From the cell containing the given text, extract its center point as (x, y) coordinate. 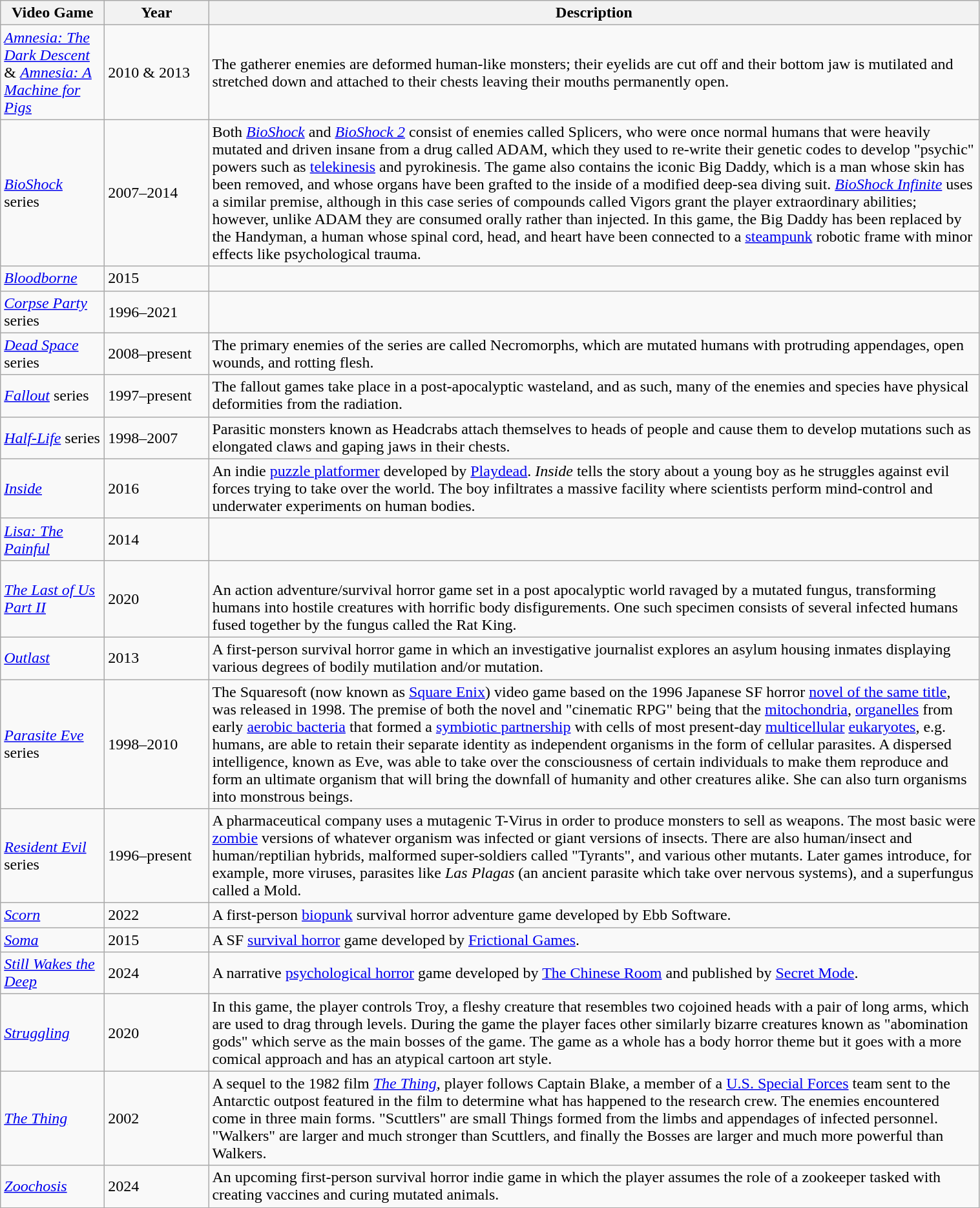
Dead Space series (53, 354)
Struggling (53, 1032)
BioShock series (53, 193)
Year (156, 13)
Fallout series (53, 395)
Half-Life series (53, 438)
Zoochosis (53, 1186)
Soma (53, 940)
2010 & 2013 (156, 72)
Resident Evil series (53, 856)
Bloodborne (53, 278)
2014 (156, 539)
2008–present (156, 354)
2002 (156, 1118)
Outlast (53, 658)
Corpse Party series (53, 311)
2013 (156, 658)
1996–2021 (156, 311)
Still Wakes the Deep (53, 973)
The Thing (53, 1118)
Amnesia: The Dark Descent & Amnesia: A Machine for Pigs (53, 72)
A first-person biopunk survival horror adventure game developed by Ebb Software. (594, 915)
Parasite Eve series (53, 744)
Scorn (53, 915)
2007–2014 (156, 193)
Video Game (53, 13)
A SF survival horror game developed by Frictional Games. (594, 940)
1998–2007 (156, 438)
The Last of Us Part II (53, 598)
2022 (156, 915)
Inside (53, 488)
1997–present (156, 395)
2016 (156, 488)
The primary enemies of the series are called Necromorphs, which are mutated humans with protruding appendages, open wounds, and rotting flesh. (594, 354)
Lisa: The Painful (53, 539)
1998–2010 (156, 744)
Description (594, 13)
1996–present (156, 856)
A narrative psychological horror game developed by The Chinese Room and published by Secret Mode. (594, 973)
